Provide the (X, Y) coordinate of the cell's center where the given text is located.  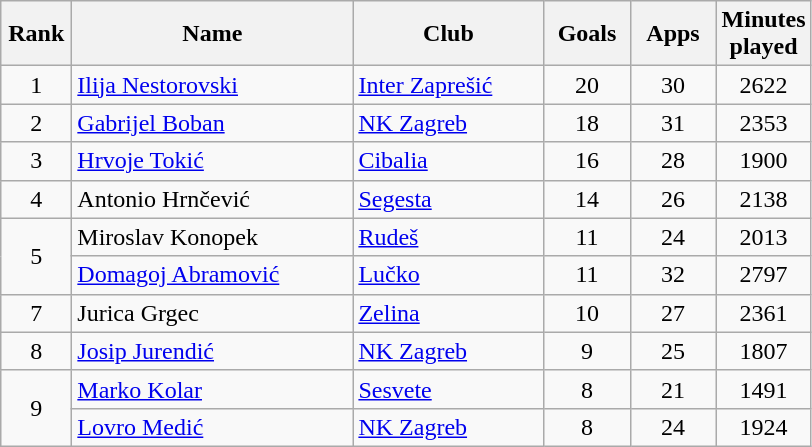
10 (587, 313)
Marko Kolar (212, 389)
Domagoj Abramović (212, 275)
2622 (764, 85)
1491 (764, 389)
Lučko (448, 275)
1807 (764, 351)
5 (36, 256)
Hrvoje Tokić (212, 161)
30 (673, 85)
Ilija Nestorovski (212, 85)
Name (212, 34)
27 (673, 313)
Segesta (448, 199)
25 (673, 351)
7 (36, 313)
31 (673, 123)
21 (673, 389)
2013 (764, 237)
Club (448, 34)
1900 (764, 161)
Minutes played (764, 34)
1924 (764, 427)
Sesvete (448, 389)
4 (36, 199)
2138 (764, 199)
Goals (587, 34)
Antonio Hrnčević (212, 199)
Lovro Medić (212, 427)
26 (673, 199)
Zelina (448, 313)
Cibalia (448, 161)
Inter Zaprešić (448, 85)
14 (587, 199)
Apps (673, 34)
2 (36, 123)
18 (587, 123)
16 (587, 161)
Gabrijel Boban (212, 123)
20 (587, 85)
Jurica Grgec (212, 313)
Miroslav Konopek (212, 237)
28 (673, 161)
2361 (764, 313)
Rudeš (448, 237)
Rank (36, 34)
1 (36, 85)
2797 (764, 275)
32 (673, 275)
Josip Jurendić (212, 351)
3 (36, 161)
2353 (764, 123)
